Provide the [x, y] coordinate of the cell's center where the given text is located.  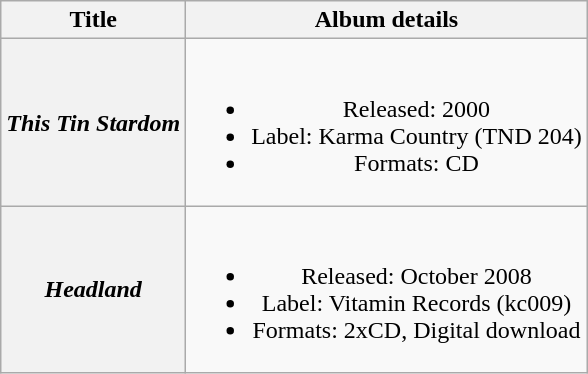
Released: 2000Label: Karma Country (TND 204)Formats: CD [387, 122]
Headland [94, 290]
Album details [387, 20]
Released: October 2008Label: Vitamin Records (kc009)Formats: 2xCD, Digital download [387, 290]
This Tin Stardom [94, 122]
Title [94, 20]
